Capture the cell that displays the provided text and extract its [x, y] central coordinate. 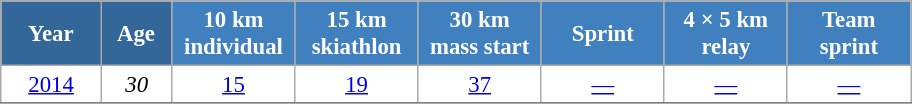
2014 [52, 85]
4 × 5 km relay [726, 34]
Year [52, 34]
Age [136, 34]
10 km individual [234, 34]
15 [234, 85]
Team sprint [848, 34]
19 [356, 85]
Sprint [602, 34]
30 km mass start [480, 34]
15 km skiathlon [356, 34]
30 [136, 85]
37 [480, 85]
